From the cell containing the given text, extract its center point as [X, Y] coordinate. 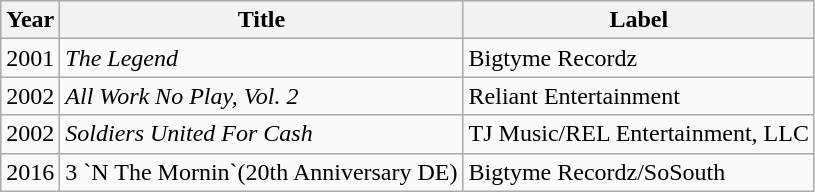
Title [262, 20]
3 `N The Mornin`(20th Anniversary DE) [262, 172]
Reliant Entertainment [638, 96]
Soldiers United For Cash [262, 134]
2001 [30, 58]
TJ Music/REL Entertainment, LLC [638, 134]
Bigtyme Recordz [638, 58]
All Work No Play, Vol. 2 [262, 96]
The Legend [262, 58]
Bigtyme Recordz/SoSouth [638, 172]
Label [638, 20]
Year [30, 20]
2016 [30, 172]
